Locate the cell with the specified text and output its (x, y) center coordinate. 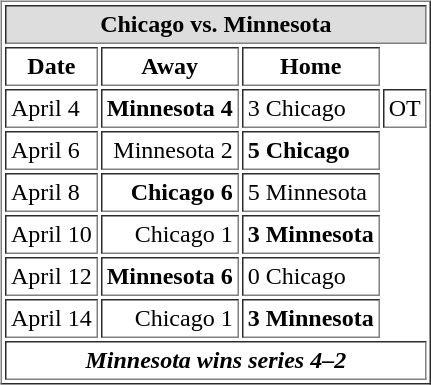
Minnesota 4 (170, 108)
Date (52, 66)
Chicago vs. Minnesota (216, 24)
April 6 (52, 150)
Minnesota 6 (170, 276)
April 12 (52, 276)
April 8 (52, 192)
Minnesota wins series 4–2 (216, 360)
Away (170, 66)
OT (405, 108)
April 14 (52, 318)
0 Chicago (311, 276)
5 Minnesota (311, 192)
Home (311, 66)
April 10 (52, 234)
Minnesota 2 (170, 150)
Chicago 6 (170, 192)
5 Chicago (311, 150)
3 Chicago (311, 108)
April 4 (52, 108)
